Provide the [X, Y] coordinate of the cell's center where the given text is located.  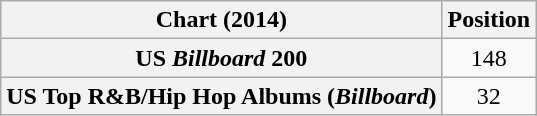
32 [489, 96]
148 [489, 58]
US Billboard 200 [222, 58]
Position [489, 20]
US Top R&B/Hip Hop Albums (Billboard) [222, 96]
Chart (2014) [222, 20]
